Extract the [X, Y] coordinate from the center of the cell holding the provided text.  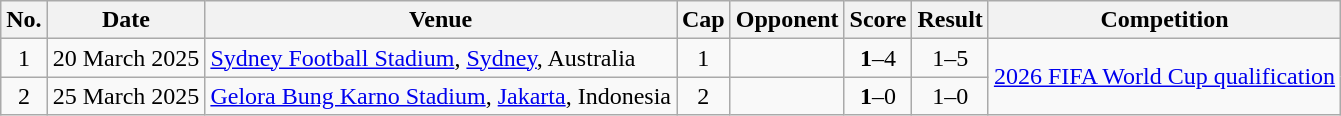
2026 FIFA World Cup qualification [1164, 77]
1–4 [878, 58]
Date [126, 20]
1–5 [950, 58]
Venue [441, 20]
No. [24, 20]
Gelora Bung Karno Stadium, Jakarta, Indonesia [441, 96]
Score [878, 20]
Result [950, 20]
20 March 2025 [126, 58]
25 March 2025 [126, 96]
Sydney Football Stadium, Sydney, Australia [441, 58]
Cap [703, 20]
Opponent [787, 20]
Competition [1164, 20]
